For the text-containing cell, return its midpoint in (x, y) coordinate format. 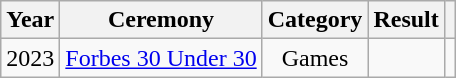
Result (406, 20)
2023 (30, 58)
Category (315, 20)
Ceremony (161, 20)
Forbes 30 Under 30 (161, 58)
Games (315, 58)
Year (30, 20)
